Return [x, y] of the center of cell containing provided text 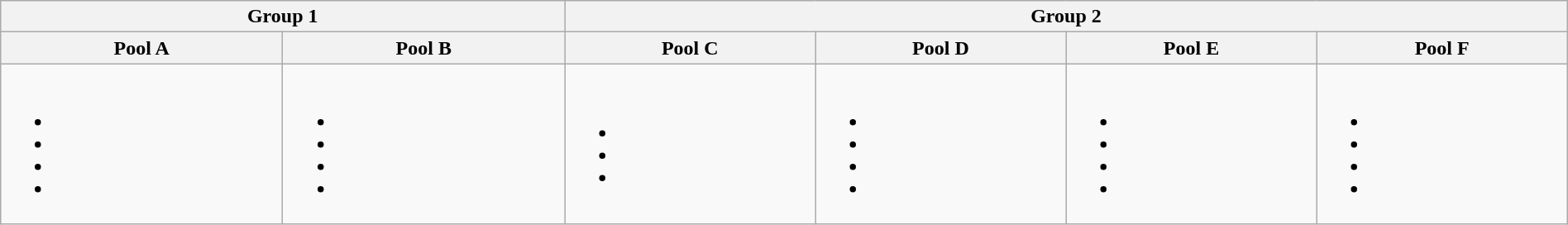
Pool F [1442, 48]
Group 2 [1067, 17]
Group 1 [283, 17]
Pool A [142, 48]
Pool E [1191, 48]
Pool C [690, 48]
Pool B [423, 48]
Pool D [941, 48]
